Scan for the cell matching the given text and deliver its [x, y] coordinate at center. 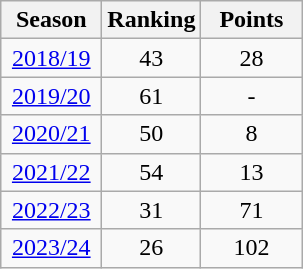
2018/19 [52, 58]
71 [252, 210]
61 [152, 96]
54 [152, 172]
Ranking [152, 20]
2023/24 [52, 248]
2021/22 [52, 172]
2022/23 [52, 210]
28 [252, 58]
2020/21 [52, 134]
13 [252, 172]
- [252, 96]
31 [152, 210]
50 [152, 134]
102 [252, 248]
26 [152, 248]
2019/20 [52, 96]
Season [52, 20]
8 [252, 134]
Points [252, 20]
43 [152, 58]
